Return (X, Y) of the center of cell containing provided text 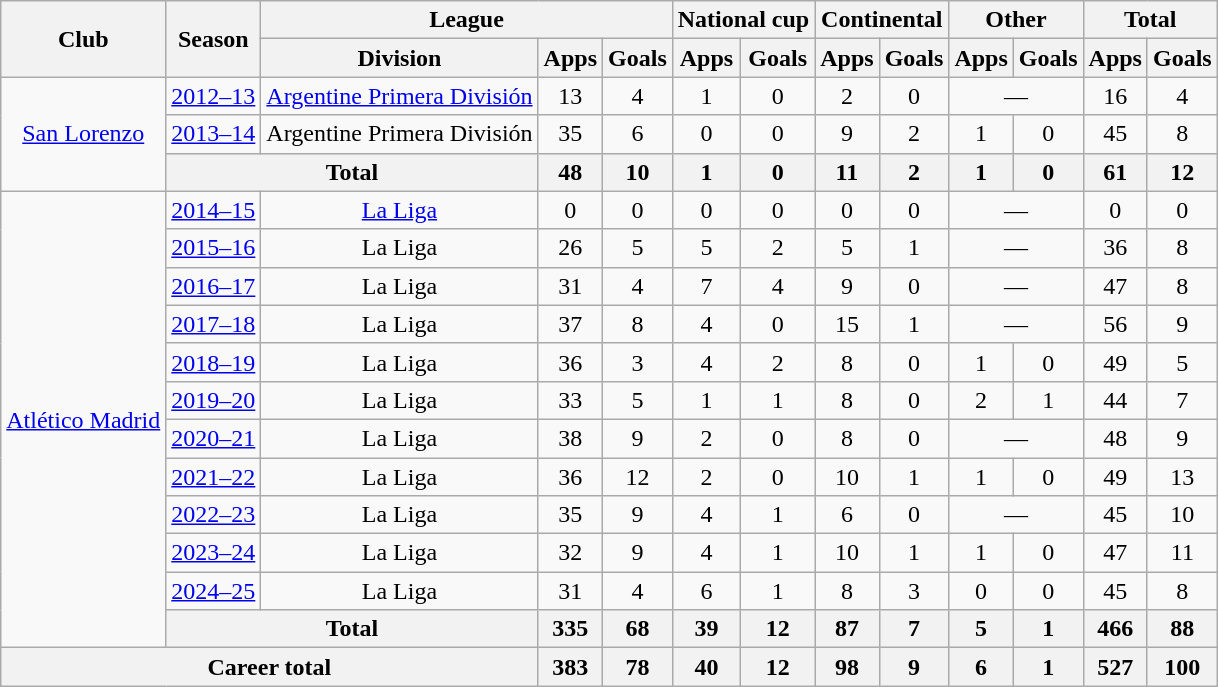
Club (84, 39)
2017–18 (214, 324)
44 (1115, 400)
Continental (882, 20)
61 (1115, 172)
527 (1115, 667)
32 (570, 553)
87 (847, 629)
Atlético Madrid (84, 420)
26 (570, 248)
466 (1115, 629)
2019–20 (214, 400)
San Lorenzo (84, 134)
2015–16 (214, 248)
2018–19 (214, 362)
37 (570, 324)
383 (570, 667)
39 (706, 629)
16 (1115, 96)
33 (570, 400)
335 (570, 629)
Other (1016, 20)
2022–23 (214, 515)
56 (1115, 324)
15 (847, 324)
98 (847, 667)
2024–25 (214, 591)
2020–21 (214, 438)
2014–15 (214, 210)
88 (1182, 629)
2023–24 (214, 553)
League (466, 20)
Season (214, 39)
Division (400, 58)
78 (638, 667)
2021–22 (214, 477)
100 (1182, 667)
2013–14 (214, 134)
2012–13 (214, 96)
38 (570, 438)
National cup (743, 20)
Career total (270, 667)
2016–17 (214, 286)
40 (706, 667)
68 (638, 629)
